Pinpoint the cell where the given text exists, returning its [X, Y] midpoint coordinate. 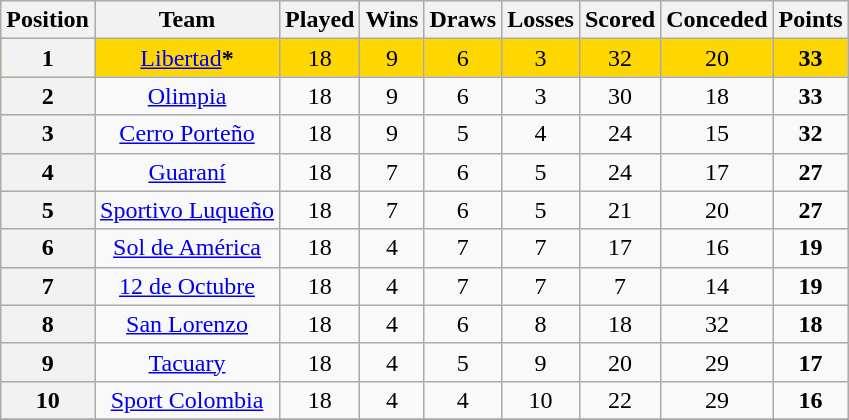
Scored [620, 20]
21 [620, 210]
Points [810, 20]
Wins [392, 20]
30 [620, 96]
Losses [541, 20]
San Lorenzo [186, 324]
14 [717, 286]
Conceded [717, 20]
Sportivo Luqueño [186, 210]
1 [48, 58]
Sport Colombia [186, 400]
Team [186, 20]
Guaraní [186, 172]
15 [717, 134]
Tacuary [186, 362]
Olimpia [186, 96]
Position [48, 20]
Libertad* [186, 58]
22 [620, 400]
Played [320, 20]
Sol de América [186, 248]
12 de Octubre [186, 286]
2 [48, 96]
Draws [463, 20]
Cerro Porteño [186, 134]
